From the cell containing the given text, extract its center point as [x, y] coordinate. 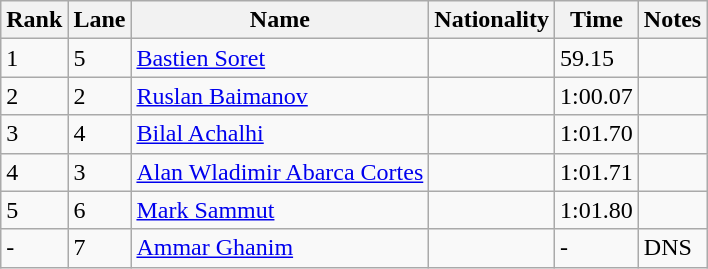
Bastien Soret [280, 58]
Ruslan Baimanov [280, 96]
Ammar Ghanim [280, 248]
DNS [672, 248]
Lane [100, 20]
Time [597, 20]
Notes [672, 20]
Nationality [492, 20]
59.15 [597, 58]
Alan Wladimir Abarca Cortes [280, 172]
Name [280, 20]
Bilal Achalhi [280, 134]
1:01.70 [597, 134]
Mark Sammut [280, 210]
1:00.07 [597, 96]
7 [100, 248]
Rank [34, 20]
1:01.71 [597, 172]
6 [100, 210]
1 [34, 58]
1:01.80 [597, 210]
